Locate the cell with the specified text and output its (X, Y) center coordinate. 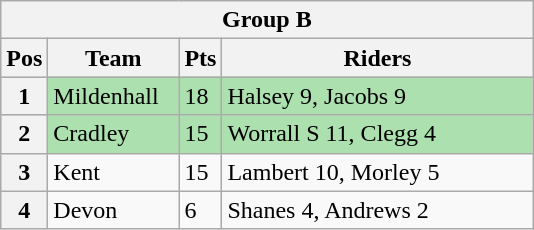
Pts (200, 58)
Mildenhall (114, 96)
1 (24, 96)
4 (24, 210)
Lambert 10, Morley 5 (378, 172)
18 (200, 96)
6 (200, 210)
Halsey 9, Jacobs 9 (378, 96)
3 (24, 172)
Kent (114, 172)
Shanes 4, Andrews 2 (378, 210)
Devon (114, 210)
Riders (378, 58)
Worrall S 11, Clegg 4 (378, 134)
Group B (267, 20)
2 (24, 134)
Cradley (114, 134)
Team (114, 58)
Pos (24, 58)
